Identify which cell holds the provided text, then report its (x, y) central coordinate. 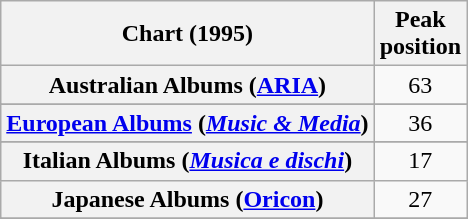
Peakposition (420, 34)
Chart (1995) (188, 34)
17 (420, 161)
36 (420, 123)
63 (420, 85)
Japanese Albums (Oricon) (188, 199)
European Albums (Music & Media) (188, 123)
Italian Albums (Musica e dischi) (188, 161)
Australian Albums (ARIA) (188, 85)
27 (420, 199)
